Determine the [X, Y] coordinate at the center of the cell enclosing the given text.  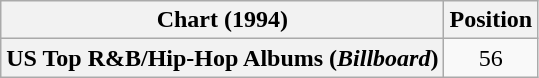
US Top R&B/Hip-Hop Albums (Billboard) [222, 58]
56 [491, 58]
Chart (1994) [222, 20]
Position [491, 20]
